Find where the given text appears and provide that cell's center as [x, y] coordinate. 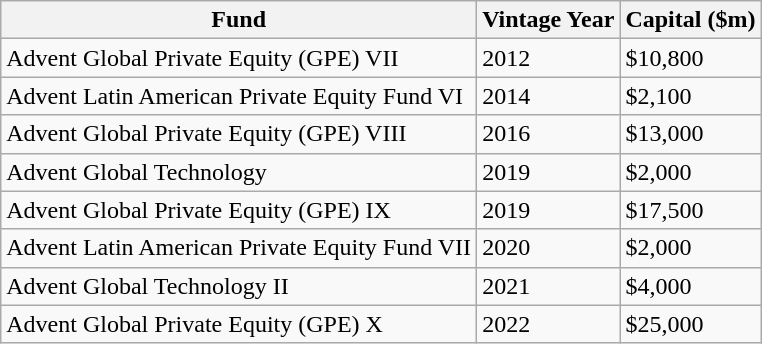
Capital ($m) [690, 20]
2021 [548, 286]
2014 [548, 96]
$4,000 [690, 286]
Fund [239, 20]
$25,000 [690, 324]
2012 [548, 58]
2020 [548, 248]
$17,500 [690, 210]
Advent Global Private Equity (GPE) VII [239, 58]
Advent Latin American Private Equity Fund VII [239, 248]
Vintage Year [548, 20]
Advent Global Private Equity (GPE) X [239, 324]
Advent Latin American Private Equity Fund VI [239, 96]
2022 [548, 324]
Advent Global Private Equity (GPE) IX [239, 210]
2016 [548, 134]
$10,800 [690, 58]
Advent Global Technology II [239, 286]
$2,100 [690, 96]
Advent Global Technology [239, 172]
Advent Global Private Equity (GPE) VIII [239, 134]
$13,000 [690, 134]
